Find where the given text appears and provide that cell's center as (X, Y) coordinate. 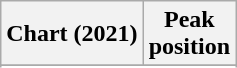
Chart (2021) (72, 34)
Peakposition (189, 34)
